Find where the given text appears and provide that cell's center as [x, y] coordinate. 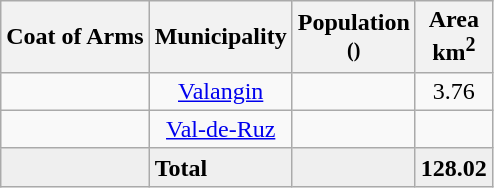
Coat of Arms [75, 37]
128.02 [454, 167]
Valangin [220, 91]
Total [220, 167]
Area km2 [454, 37]
Municipality [220, 37]
Population() [354, 37]
Val-de-Ruz [220, 129]
3.76 [454, 91]
